Capture the cell that displays the provided text and extract its [x, y] central coordinate. 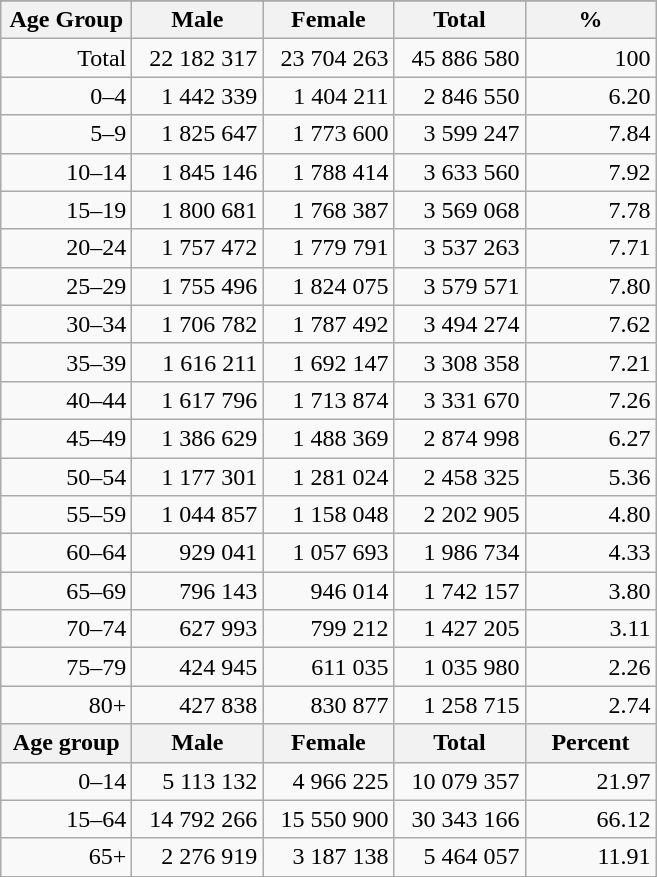
45–49 [66, 438]
20–24 [66, 248]
7.62 [590, 324]
40–44 [66, 400]
11.91 [590, 857]
1 773 600 [328, 134]
6.27 [590, 438]
100 [590, 58]
1 845 146 [198, 172]
799 212 [328, 629]
2.74 [590, 705]
2 276 919 [198, 857]
3 494 274 [460, 324]
929 041 [198, 553]
4 966 225 [328, 781]
3.80 [590, 591]
611 035 [328, 667]
1 158 048 [328, 515]
1 986 734 [460, 553]
Age Group [66, 20]
1 779 791 [328, 248]
1 616 211 [198, 362]
7.78 [590, 210]
5 464 057 [460, 857]
3 599 247 [460, 134]
424 945 [198, 667]
4.80 [590, 515]
4.33 [590, 553]
60–64 [66, 553]
45 886 580 [460, 58]
7.26 [590, 400]
1 044 857 [198, 515]
1 692 147 [328, 362]
Percent [590, 743]
1 281 024 [328, 477]
3 187 138 [328, 857]
2.26 [590, 667]
1 404 211 [328, 96]
Age group [66, 743]
796 143 [198, 591]
65+ [66, 857]
1 427 205 [460, 629]
3 331 670 [460, 400]
3 537 263 [460, 248]
6.20 [590, 96]
70–74 [66, 629]
7.21 [590, 362]
1 788 414 [328, 172]
65–69 [66, 591]
3 569 068 [460, 210]
10–14 [66, 172]
1 787 492 [328, 324]
1 768 387 [328, 210]
15–64 [66, 819]
1 706 782 [198, 324]
3 633 560 [460, 172]
7.71 [590, 248]
75–79 [66, 667]
1 800 681 [198, 210]
3.11 [590, 629]
2 458 325 [460, 477]
5 113 132 [198, 781]
50–54 [66, 477]
14 792 266 [198, 819]
35–39 [66, 362]
1 258 715 [460, 705]
25–29 [66, 286]
2 846 550 [460, 96]
55–59 [66, 515]
15–19 [66, 210]
427 838 [198, 705]
2 202 905 [460, 515]
30 343 166 [460, 819]
1 386 629 [198, 438]
66.12 [590, 819]
30–34 [66, 324]
1 713 874 [328, 400]
1 617 796 [198, 400]
15 550 900 [328, 819]
3 308 358 [460, 362]
0–14 [66, 781]
830 877 [328, 705]
0–4 [66, 96]
1 442 339 [198, 96]
80+ [66, 705]
1 177 301 [198, 477]
7.92 [590, 172]
1 035 980 [460, 667]
1 755 496 [198, 286]
946 014 [328, 591]
21.97 [590, 781]
1 824 075 [328, 286]
1 742 157 [460, 591]
1 757 472 [198, 248]
23 704 263 [328, 58]
3 579 571 [460, 286]
1 488 369 [328, 438]
7.80 [590, 286]
5.36 [590, 477]
2 874 998 [460, 438]
10 079 357 [460, 781]
627 993 [198, 629]
22 182 317 [198, 58]
1 057 693 [328, 553]
1 825 647 [198, 134]
% [590, 20]
7.84 [590, 134]
5–9 [66, 134]
